Extract the (X, Y) coordinate from the center of the cell holding the provided text.  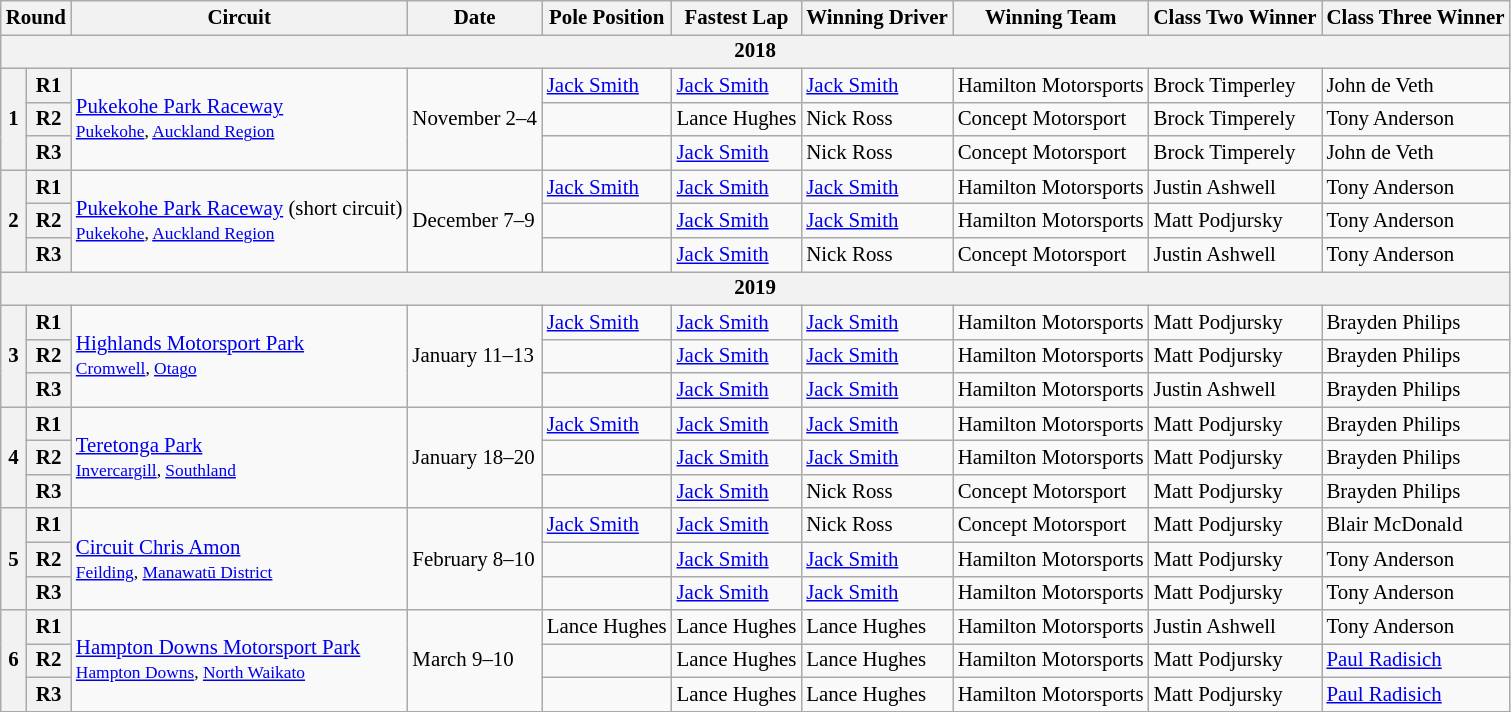
February 8–10 (474, 559)
Date (474, 18)
March 9–10 (474, 661)
Fastest Lap (737, 18)
January 11–13 (474, 356)
December 7–9 (474, 221)
Blair McDonald (1416, 525)
6 (14, 661)
Class Three Winner (1416, 18)
2 (14, 221)
Winning Team (1051, 18)
5 (14, 559)
Round (36, 18)
2019 (756, 288)
Circuit Chris AmonFeilding, Manawatū District (240, 559)
4 (14, 458)
3 (14, 356)
Pole Position (607, 18)
Pukekohe Park Raceway (short circuit)Pukekohe, Auckland Region (240, 221)
1 (14, 119)
Hampton Downs Motorsport ParkHampton Downs, North Waikato (240, 661)
Brock Timperley (1236, 85)
2018 (756, 51)
November 2–4 (474, 119)
Highlands Motorsport ParkCromwell, Otago (240, 356)
January 18–20 (474, 458)
Pukekohe Park RacewayPukekohe, Auckland Region (240, 119)
Class Two Winner (1236, 18)
Winning Driver (876, 18)
Circuit (240, 18)
Teretonga ParkInvercargill, Southland (240, 458)
